Find where the given text appears and provide that cell's center as [X, Y] coordinate. 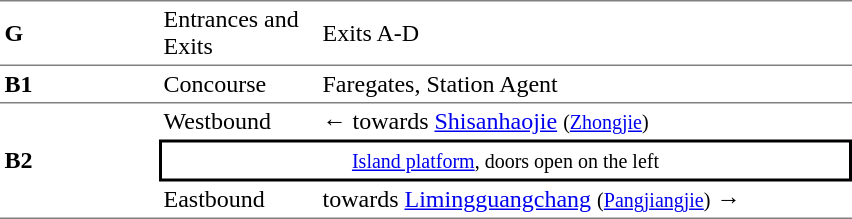
G [80, 33]
Westbound [238, 122]
Exits A-D [585, 33]
← towards Shisanhaojie (Zhongjie) [585, 122]
Faregates, Station Agent [585, 85]
B1 [80, 85]
Entrances and Exits [238, 33]
Concourse [238, 85]
Island platform, doors open on the left [506, 161]
